Detect which cell encompasses the target text, then output its (x, y) center coordinate. 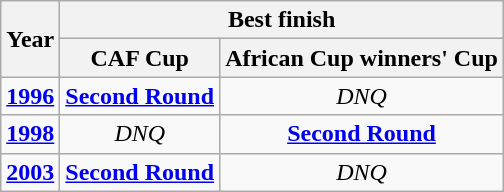
African Cup winners' Cup (362, 58)
Best finish (282, 20)
2003 (30, 172)
1996 (30, 96)
1998 (30, 134)
Year (30, 39)
CAF Cup (140, 58)
